Identify which cell holds the provided text, then report its (X, Y) central coordinate. 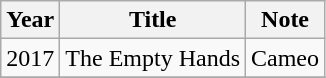
2017 (30, 58)
Cameo (286, 58)
Year (30, 20)
The Empty Hands (153, 58)
Title (153, 20)
Note (286, 20)
